Pinpoint the cell where the given text exists, returning its [X, Y] midpoint coordinate. 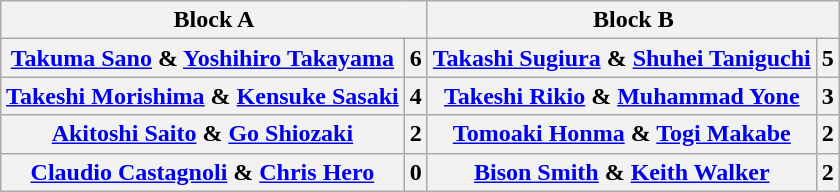
Takeshi Morishima & Kensuke Sasaki [203, 96]
5 [828, 58]
6 [416, 58]
Bison Smith & Keith Walker [622, 172]
3 [828, 96]
4 [416, 96]
Takashi Sugiura & Shuhei Taniguchi [622, 58]
Takeshi Rikio & Muhammad Yone [622, 96]
Takuma Sano & Yoshihiro Takayama [203, 58]
Block A [214, 20]
Akitoshi Saito & Go Shiozaki [203, 134]
Tomoaki Honma & Togi Makabe [622, 134]
Block B [633, 20]
0 [416, 172]
Claudio Castagnoli & Chris Hero [203, 172]
